Capture the cell that displays the provided text and extract its (X, Y) central coordinate. 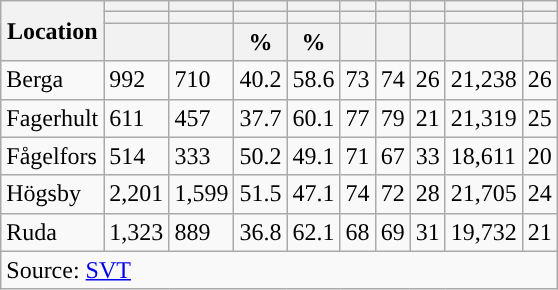
31 (428, 232)
24 (540, 194)
36.8 (260, 232)
710 (202, 80)
Ruda (52, 232)
18,611 (484, 156)
77 (358, 118)
33 (428, 156)
73 (358, 80)
40.2 (260, 80)
69 (392, 232)
19,732 (484, 232)
58.6 (314, 80)
62.1 (314, 232)
1,599 (202, 194)
21,238 (484, 80)
Berga (52, 80)
60.1 (314, 118)
68 (358, 232)
1,323 (136, 232)
21,319 (484, 118)
Högsby (52, 194)
37.7 (260, 118)
2,201 (136, 194)
21,705 (484, 194)
889 (202, 232)
51.5 (260, 194)
25 (540, 118)
28 (428, 194)
457 (202, 118)
50.2 (260, 156)
71 (358, 156)
79 (392, 118)
Fågelfors (52, 156)
20 (540, 156)
72 (392, 194)
Fagerhult (52, 118)
67 (392, 156)
333 (202, 156)
47.1 (314, 194)
514 (136, 156)
Location (52, 31)
611 (136, 118)
992 (136, 80)
Source: SVT (280, 270)
49.1 (314, 156)
